Detect which cell encompasses the target text, then output its [x, y] center coordinate. 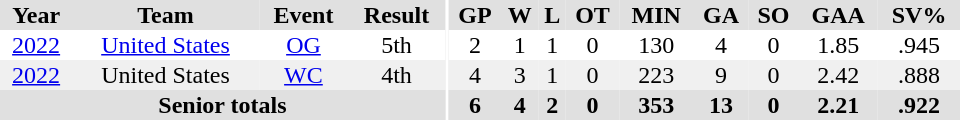
2.21 [838, 105]
3 [520, 75]
GP [474, 15]
MIN [656, 15]
L [552, 15]
5th [396, 45]
Senior totals [222, 105]
W [520, 15]
.945 [919, 45]
13 [720, 105]
6 [474, 105]
GAA [838, 15]
9 [720, 75]
Event [304, 15]
GA [720, 15]
WC [304, 75]
Year [36, 15]
353 [656, 105]
OT [592, 15]
2.42 [838, 75]
OG [304, 45]
Team [166, 15]
130 [656, 45]
4th [396, 75]
SO [774, 15]
SV% [919, 15]
223 [656, 75]
.922 [919, 105]
.888 [919, 75]
Result [396, 15]
1.85 [838, 45]
